Return (X, Y) of the center of cell containing provided text 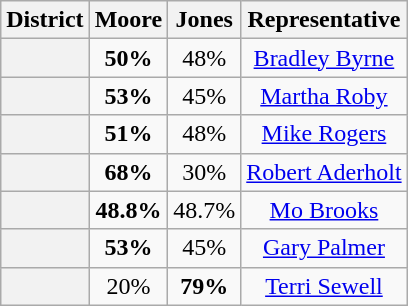
20% (128, 286)
48.7% (204, 210)
Moore (128, 20)
Gary Palmer (324, 248)
Terri Sewell (324, 286)
Mo Brooks (324, 210)
District (45, 20)
68% (128, 172)
48.8% (128, 210)
50% (128, 58)
Representative (324, 20)
30% (204, 172)
79% (204, 286)
Mike Rogers (324, 134)
Jones (204, 20)
51% (128, 134)
Martha Roby (324, 96)
Robert Aderholt (324, 172)
Bradley Byrne (324, 58)
